For the text-containing cell, return its midpoint in [X, Y] coordinate format. 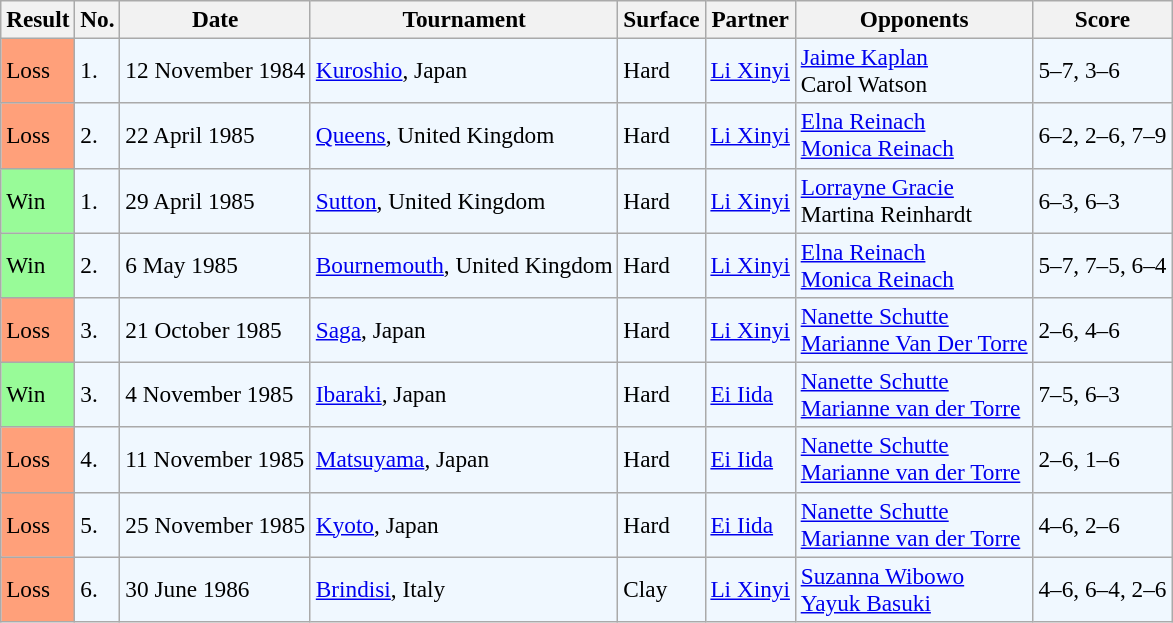
Kuroshio, Japan [464, 70]
5–7, 3–6 [1102, 70]
4–6, 2–6 [1102, 524]
Result [38, 19]
4. [98, 460]
Lorrayne Gracie Martina Reinhardt [914, 200]
4 November 1985 [215, 394]
Kyoto, Japan [464, 524]
25 November 1985 [215, 524]
4–6, 6–4, 2–6 [1102, 588]
7–5, 6–3 [1102, 394]
11 November 1985 [215, 460]
Saga, Japan [464, 330]
29 April 1985 [215, 200]
5–7, 7–5, 6–4 [1102, 264]
Bournemouth, United Kingdom [464, 264]
30 June 1986 [215, 588]
5. [98, 524]
Ibaraki, Japan [464, 394]
No. [98, 19]
Date [215, 19]
6. [98, 588]
Nanette Schutte Marianne Van Der Torre [914, 330]
Queens, United Kingdom [464, 136]
2–6, 4–6 [1102, 330]
Brindisi, Italy [464, 588]
21 October 1985 [215, 330]
Suzanna Wibowo Yayuk Basuki [914, 588]
6 May 1985 [215, 264]
Opponents [914, 19]
6–3, 6–3 [1102, 200]
22 April 1985 [215, 136]
Sutton, United Kingdom [464, 200]
2–6, 1–6 [1102, 460]
Jaime Kaplan Carol Watson [914, 70]
Score [1102, 19]
Surface [662, 19]
Tournament [464, 19]
Partner [750, 19]
Matsuyama, Japan [464, 460]
Clay [662, 588]
12 November 1984 [215, 70]
6–2, 2–6, 7–9 [1102, 136]
